Provide the (X, Y) coordinate of the cell's center where the given text is located.  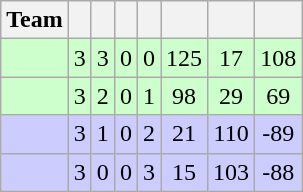
103 (232, 172)
69 (278, 96)
29 (232, 96)
108 (278, 58)
110 (232, 134)
98 (184, 96)
Team (35, 20)
21 (184, 134)
-88 (278, 172)
125 (184, 58)
-89 (278, 134)
15 (184, 172)
17 (232, 58)
